Identify which cell holds the provided text, then report its [x, y] central coordinate. 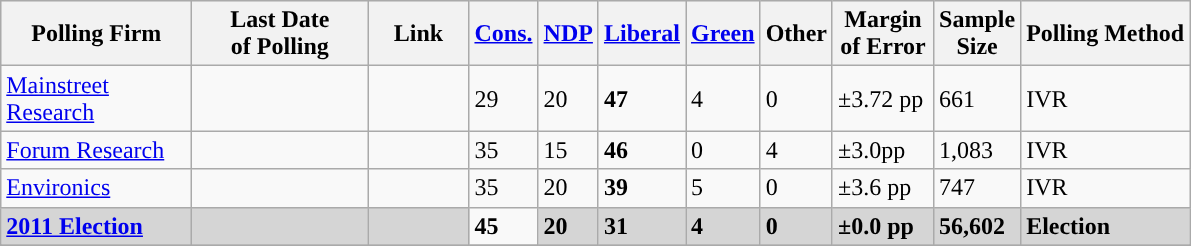
±0.0 pp [882, 226]
5 [724, 188]
Forum Research [96, 150]
29 [504, 98]
SampleSize [978, 34]
45 [504, 226]
Mainstreet Research [96, 98]
Liberal [642, 34]
Link [418, 34]
747 [978, 188]
NDP [568, 34]
±3.72 pp [882, 98]
Other [796, 34]
±3.6 pp [882, 188]
56,602 [978, 226]
Environics [96, 188]
46 [642, 150]
15 [568, 150]
Polling Method [1106, 34]
Marginof Error [882, 34]
Green [724, 34]
31 [642, 226]
Polling Firm [96, 34]
47 [642, 98]
Election [1106, 226]
39 [642, 188]
Cons. [504, 34]
Last Dateof Polling [280, 34]
2011 Election [96, 226]
661 [978, 98]
1,083 [978, 150]
±3.0pp [882, 150]
